Extract the [x, y] coordinate from the center of the cell holding the provided text.  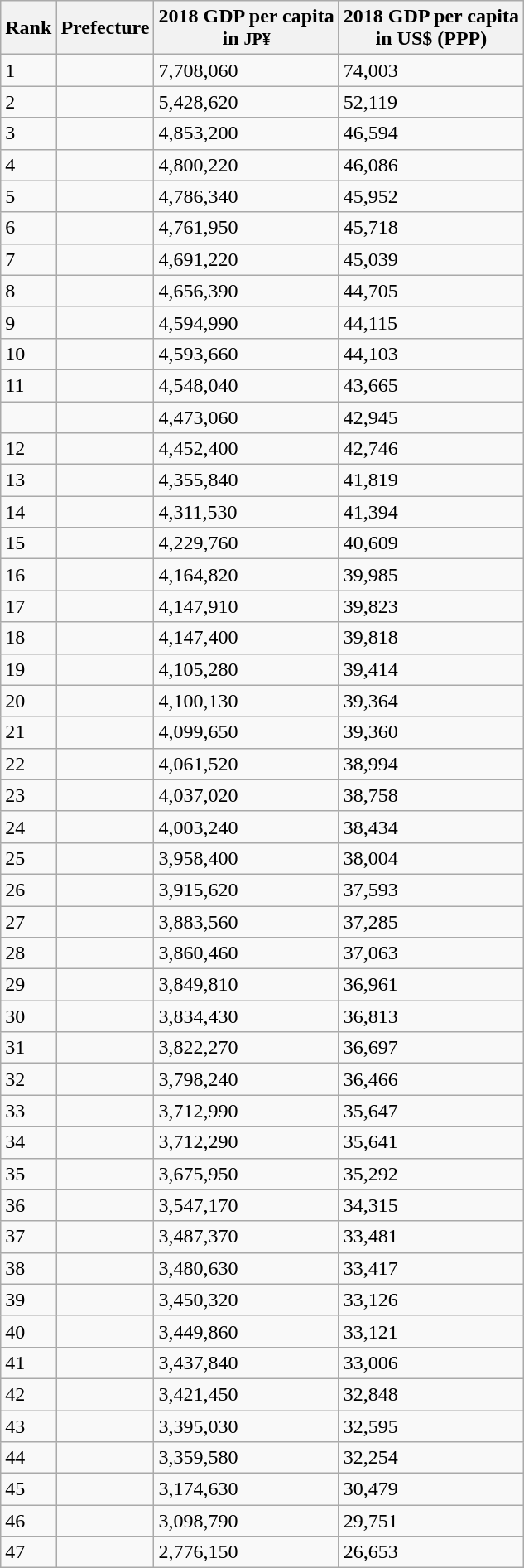
4,164,820 [247, 575]
24 [28, 827]
42,746 [430, 449]
3,798,240 [247, 1079]
41,394 [430, 512]
36 [28, 1205]
3,359,580 [247, 1458]
35,647 [430, 1111]
3,883,560 [247, 922]
4,229,760 [247, 543]
31 [28, 1048]
35,641 [430, 1142]
12 [28, 449]
4,147,910 [247, 606]
38,994 [430, 764]
20 [28, 701]
15 [28, 543]
46 [28, 1521]
46,086 [430, 165]
44,705 [430, 291]
3,098,790 [247, 1521]
33,006 [430, 1363]
37,593 [430, 890]
36,466 [430, 1079]
4 [28, 165]
27 [28, 922]
4,037,020 [247, 795]
29 [28, 985]
40,609 [430, 543]
34,315 [430, 1205]
3,915,620 [247, 890]
74,003 [430, 70]
44,115 [430, 322]
33,126 [430, 1300]
47 [28, 1552]
9 [28, 322]
19 [28, 669]
4,786,340 [247, 196]
2,776,150 [247, 1552]
4,548,040 [247, 385]
4,355,840 [247, 480]
32,254 [430, 1458]
3,480,630 [247, 1268]
4,452,400 [247, 449]
39,823 [430, 606]
4,853,200 [247, 133]
33 [28, 1111]
13 [28, 480]
45,039 [430, 259]
4,311,530 [247, 512]
42,945 [430, 417]
4,594,990 [247, 322]
35,292 [430, 1174]
36,813 [430, 1016]
39,364 [430, 701]
3,487,370 [247, 1237]
16 [28, 575]
4,100,130 [247, 701]
43 [28, 1426]
37 [28, 1237]
4,761,950 [247, 228]
4,105,280 [247, 669]
10 [28, 354]
6 [28, 228]
32,595 [430, 1426]
3,834,430 [247, 1016]
18 [28, 638]
45,952 [430, 196]
4,099,650 [247, 732]
38,434 [430, 827]
38 [28, 1268]
42 [28, 1394]
3,849,810 [247, 985]
23 [28, 795]
4,656,390 [247, 291]
3,675,950 [247, 1174]
26 [28, 890]
3 [28, 133]
3,712,990 [247, 1111]
8 [28, 291]
39,818 [430, 638]
33,121 [430, 1331]
52,119 [430, 102]
39,414 [430, 669]
37,063 [430, 953]
34 [28, 1142]
38,758 [430, 795]
32,848 [430, 1394]
5 [28, 196]
44 [28, 1458]
2 [28, 102]
3,547,170 [247, 1205]
30,479 [430, 1489]
11 [28, 385]
33,481 [430, 1237]
2018 GDP per capitain JP¥ [247, 28]
3,822,270 [247, 1048]
3,958,400 [247, 858]
35 [28, 1174]
7,708,060 [247, 70]
37,285 [430, 922]
36,961 [430, 985]
40 [28, 1331]
3,860,460 [247, 953]
25 [28, 858]
41 [28, 1363]
3,450,320 [247, 1300]
45 [28, 1489]
3,395,030 [247, 1426]
3,437,840 [247, 1363]
Prefecture [105, 28]
36,697 [430, 1048]
2018 GDP per capitain US$ (PPP) [430, 28]
26,653 [430, 1552]
3,421,450 [247, 1394]
14 [28, 512]
Rank [28, 28]
3,174,630 [247, 1489]
21 [28, 732]
44,103 [430, 354]
4,147,400 [247, 638]
17 [28, 606]
22 [28, 764]
39,360 [430, 732]
39,985 [430, 575]
28 [28, 953]
41,819 [430, 480]
38,004 [430, 858]
46,594 [430, 133]
30 [28, 1016]
1 [28, 70]
5,428,620 [247, 102]
43,665 [430, 385]
33,417 [430, 1268]
3,712,290 [247, 1142]
32 [28, 1079]
4,003,240 [247, 827]
4,800,220 [247, 165]
29,751 [430, 1521]
4,691,220 [247, 259]
39 [28, 1300]
4,061,520 [247, 764]
4,473,060 [247, 417]
45,718 [430, 228]
7 [28, 259]
4,593,660 [247, 354]
3,449,860 [247, 1331]
